Output the [X, Y] coordinate of the center of the cell containing the given text.  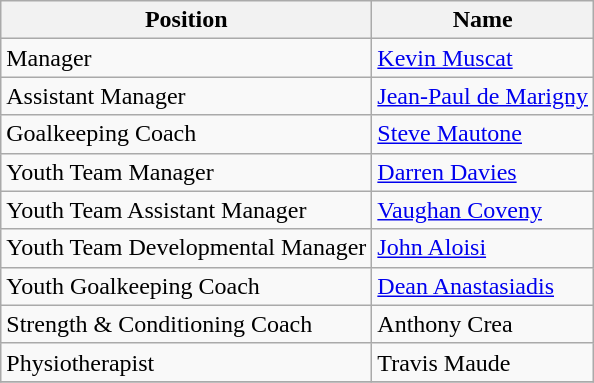
Youth Goalkeeping Coach [186, 286]
Assistant Manager [186, 96]
Youth Team Manager [186, 172]
Steve Mautone [483, 134]
Travis Maude [483, 362]
Youth Team Developmental Manager [186, 248]
Jean-Paul de Marigny [483, 96]
Goalkeeping Coach [186, 134]
Youth Team Assistant Manager [186, 210]
Physiotherapist [186, 362]
Strength & Conditioning Coach [186, 324]
John Aloisi [483, 248]
Kevin Muscat [483, 58]
Vaughan Coveny [483, 210]
Name [483, 20]
Dean Anastasiadis [483, 286]
Anthony Crea [483, 324]
Position [186, 20]
Manager [186, 58]
Darren Davies [483, 172]
